Scan for the cell matching the given text and deliver its (X, Y) coordinate at center. 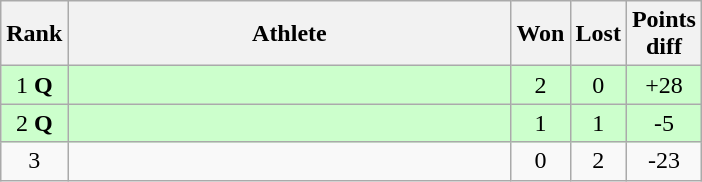
1 Q (34, 85)
Athlete (290, 34)
Won (540, 34)
+28 (664, 85)
2 Q (34, 123)
-23 (664, 161)
Lost (598, 34)
Rank (34, 34)
Pointsdiff (664, 34)
3 (34, 161)
-5 (664, 123)
